Pinpoint the cell where the given text exists, returning its (X, Y) midpoint coordinate. 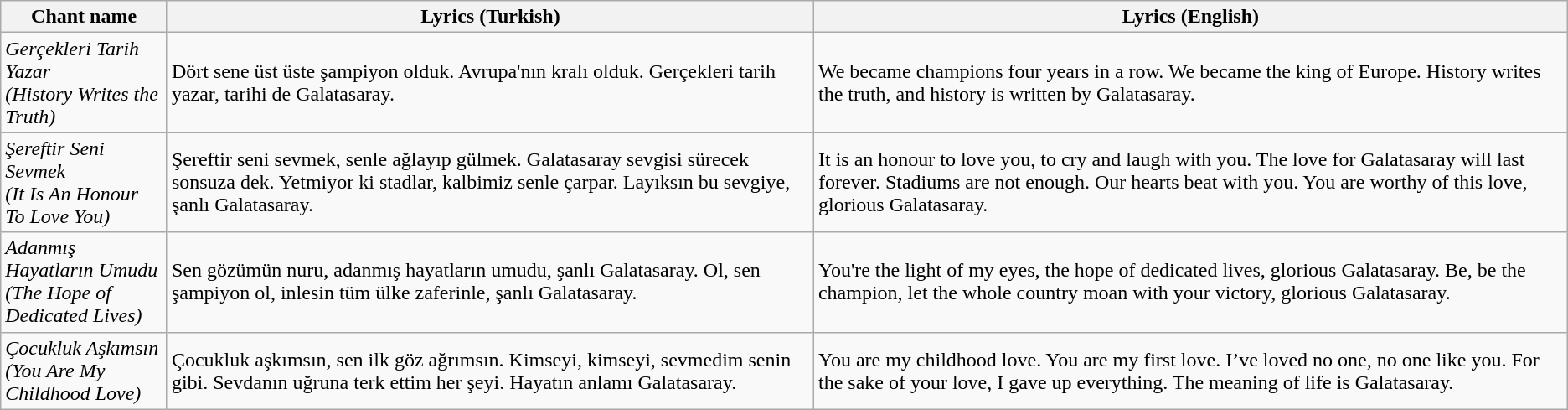
We became champions four years in a row. We became the king of Europe. History writes the truth, and history is written by Galatasaray. (1190, 82)
Chant name (84, 17)
Lyrics (English) (1190, 17)
Sen gözümün nuru, adanmış hayatların umudu, şanlı Galatasaray. Ol, sen şampiyon ol, inlesin tüm ülke zaferinle, şanlı Galatasaray. (490, 282)
Lyrics (Turkish) (490, 17)
Adanmış Hayatların Umudu(The Hope of Dedicated Lives) (84, 282)
Çocukluk Aşkımsın(You Are My Childhood Love) (84, 371)
Dört sene üst üste şampiyon olduk. Avrupa'nın kralı olduk. Gerçekleri tarih yazar, tarihi de Galatasaray. (490, 82)
Şereftir Seni Sevmek(It Is An Honour To Love You) (84, 183)
Çocukluk aşkımsın, sen ilk göz ağrımsın. Kimseyi, kimseyi, sevmedim senin gibi. Sevdanın uğruna terk ettim her şeyi. Hayatın anlamı Galatasaray. (490, 371)
Gerçekleri Tarih Yazar(History Writes the Truth) (84, 82)
